Scan for the cell matching the given text and deliver its (X, Y) coordinate at center. 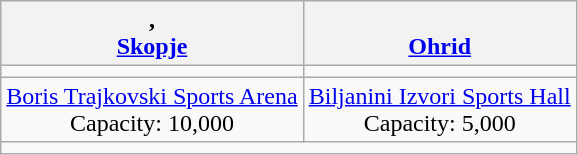
Ohrid (440, 34)
Boris Trajkovski Sports ArenaCapacity: 10,000 (152, 110)
Biljanini Izvori Sports HallCapacity: 5,000 (440, 110)
, Skopje (152, 34)
